From the cell containing the given text, extract its center point as (x, y) coordinate. 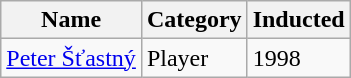
Name (72, 20)
Category (194, 20)
Peter Šťastný (72, 58)
Inducted (298, 20)
Player (194, 58)
1998 (298, 58)
